Return [x, y] of the center of cell containing provided text 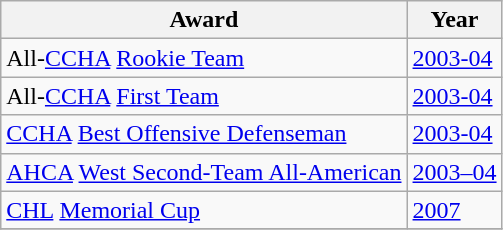
Award [204, 20]
2003–04 [454, 172]
All-CCHA Rookie Team [204, 58]
Year [454, 20]
2007 [454, 210]
CHL Memorial Cup [204, 210]
AHCA West Second-Team All-American [204, 172]
CCHA Best Offensive Defenseman [204, 134]
All-CCHA First Team [204, 96]
